Find where the given text appears and provide that cell's center as (x, y) coordinate. 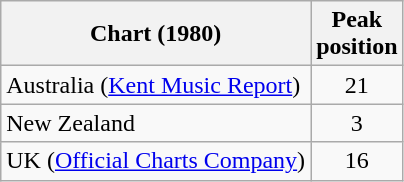
21 (357, 85)
16 (357, 161)
Australia (Kent Music Report) (156, 85)
Peakposition (357, 34)
3 (357, 123)
New Zealand (156, 123)
UK (Official Charts Company) (156, 161)
Chart (1980) (156, 34)
